Return the (X, Y) coordinate for the center point of the cell that contains the specified text.  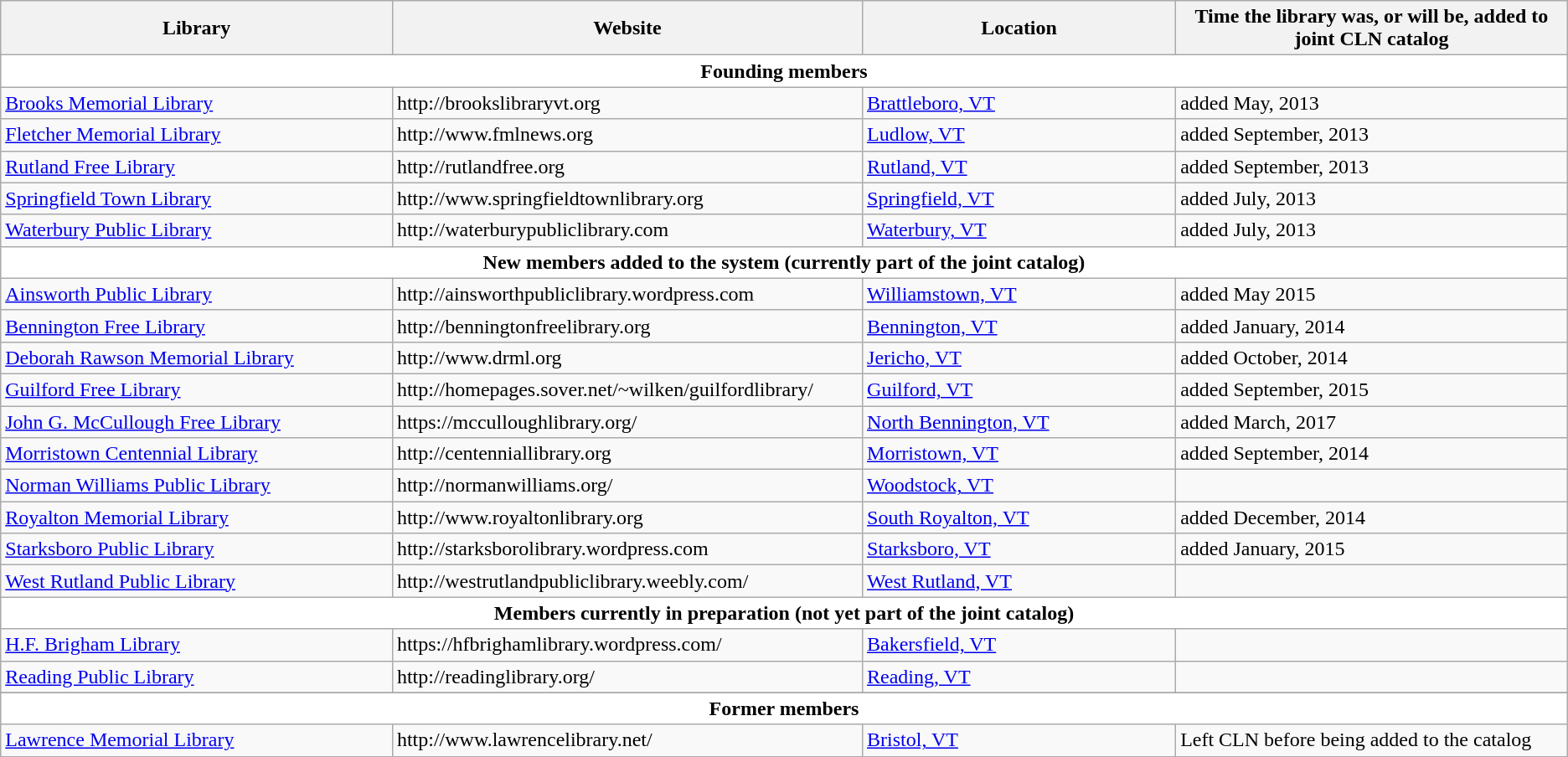
Members currently in preparation (not yet part of the joint catalog) (784, 613)
Starksboro, VT (1019, 549)
http://rutlandfree.org (627, 167)
http://www.fmlnews.org (627, 135)
http://www.springfieldtownlibrary.org (627, 198)
John G. McCullough Free Library (197, 421)
Waterbury, VT (1019, 230)
Time the library was, or will be, added to joint CLN catalog (1372, 28)
Former members (784, 708)
Library (197, 28)
Bakersfield, VT (1019, 645)
Jericho, VT (1019, 358)
added May 2015 (1372, 294)
added October, 2014 (1372, 358)
West Rutland, VT (1019, 581)
Founding members (784, 71)
West Rutland Public Library (197, 581)
Ainsworth Public Library (197, 294)
added December, 2014 (1372, 518)
Waterbury Public Library (197, 230)
Rutland Free Library (197, 167)
Location (1019, 28)
https://hfbrighamlibrary.wordpress.com/ (627, 645)
Fletcher Memorial Library (197, 135)
Deborah Rawson Memorial Library (197, 358)
added September, 2015 (1372, 389)
H.F. Brigham Library (197, 645)
added May, 2013 (1372, 103)
Williamstown, VT (1019, 294)
Bennington, VT (1019, 326)
Morristown, VT (1019, 454)
Springfield, VT (1019, 198)
Brattleboro, VT (1019, 103)
Royalton Memorial Library (197, 518)
Woodstock, VT (1019, 486)
North Bennington, VT (1019, 421)
New members added to the system (currently part of the joint catalog) (784, 262)
http://centenniallibrary.org (627, 454)
Lawrence Memorial Library (197, 740)
Website (627, 28)
Starksboro Public Library (197, 549)
http://readinglibrary.org/ (627, 677)
http://brookslibraryvt.org (627, 103)
Guilford, VT (1019, 389)
http://www.lawrencelibrary.net/ (627, 740)
http://homepages.sover.net/~wilken/guilfordlibrary/ (627, 389)
http://normanwilliams.org/ (627, 486)
Left CLN before being added to the catalog (1372, 740)
http://www.royaltonlibrary.org (627, 518)
added January, 2015 (1372, 549)
Ludlow, VT (1019, 135)
Morristown Centennial Library (197, 454)
Bristol, VT (1019, 740)
Reading, VT (1019, 677)
Reading Public Library (197, 677)
http://waterburypubliclibrary.com (627, 230)
http://starksborolibrary.wordpress.com (627, 549)
Brooks Memorial Library (197, 103)
http://www.drml.org (627, 358)
added January, 2014 (1372, 326)
Bennington Free Library (197, 326)
South Royalton, VT (1019, 518)
http://westrutlandpubliclibrary.weebly.com/ (627, 581)
Guilford Free Library (197, 389)
added March, 2017 (1372, 421)
http://ainsworthpubliclibrary.wordpress.com (627, 294)
Springfield Town Library (197, 198)
added September, 2014 (1372, 454)
Norman Williams Public Library (197, 486)
http://benningtonfreelibrary.org (627, 326)
Rutland, VT (1019, 167)
https://mcculloughlibrary.org/ (627, 421)
